From the cell containing the given text, extract its center point as (X, Y) coordinate. 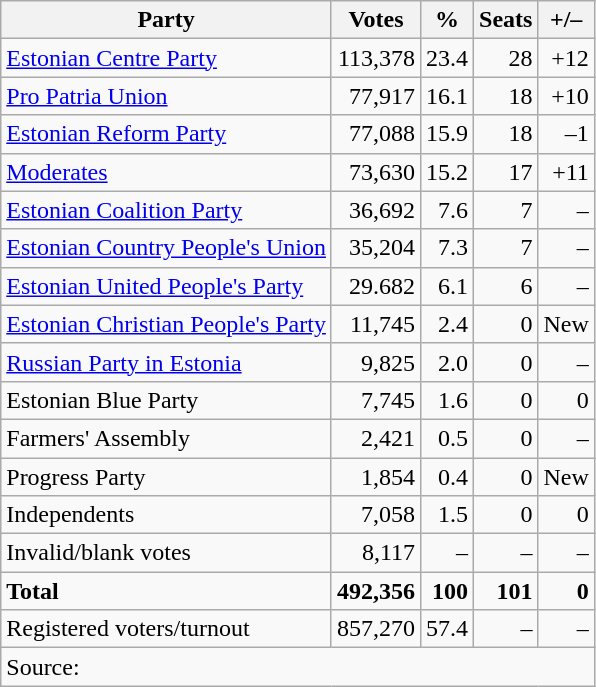
15.9 (448, 134)
77,088 (376, 134)
9,825 (376, 362)
2.4 (448, 324)
73,630 (376, 172)
1.6 (448, 400)
% (448, 20)
Registered voters/turnout (166, 629)
17 (506, 172)
Invalid/blank votes (166, 553)
15.2 (448, 172)
2,421 (376, 438)
6.1 (448, 286)
16.1 (448, 96)
0.4 (448, 477)
8,117 (376, 553)
+11 (566, 172)
Total (166, 591)
1.5 (448, 515)
Progress Party (166, 477)
Moderates (166, 172)
+/– (566, 20)
77,917 (376, 96)
–1 (566, 134)
492,356 (376, 591)
Estonian United People's Party (166, 286)
Estonian Coalition Party (166, 210)
101 (506, 591)
6 (506, 286)
100 (448, 591)
23.4 (448, 58)
+12 (566, 58)
29.682 (376, 286)
Estonian Centre Party (166, 58)
857,270 (376, 629)
Farmers' Assembly (166, 438)
Estonian Reform Party (166, 134)
7,058 (376, 515)
Russian Party in Estonia (166, 362)
28 (506, 58)
Estonian Blue Party (166, 400)
35,204 (376, 248)
Seats (506, 20)
Votes (376, 20)
11,745 (376, 324)
57.4 (448, 629)
2.0 (448, 362)
+10 (566, 96)
Source: (298, 667)
Party (166, 20)
36,692 (376, 210)
Independents (166, 515)
7.6 (448, 210)
Estonian Country People's Union (166, 248)
7.3 (448, 248)
113,378 (376, 58)
Pro Patria Union (166, 96)
Estonian Christian People's Party (166, 324)
1,854 (376, 477)
0.5 (448, 438)
7,745 (376, 400)
